Find where the given text appears and provide that cell's center as [X, Y] coordinate. 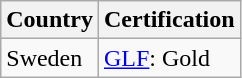
Certification [169, 20]
GLF: Gold [169, 58]
Sweden [50, 58]
Country [50, 20]
